Output the (x, y) coordinate of the center of the cell containing the given text.  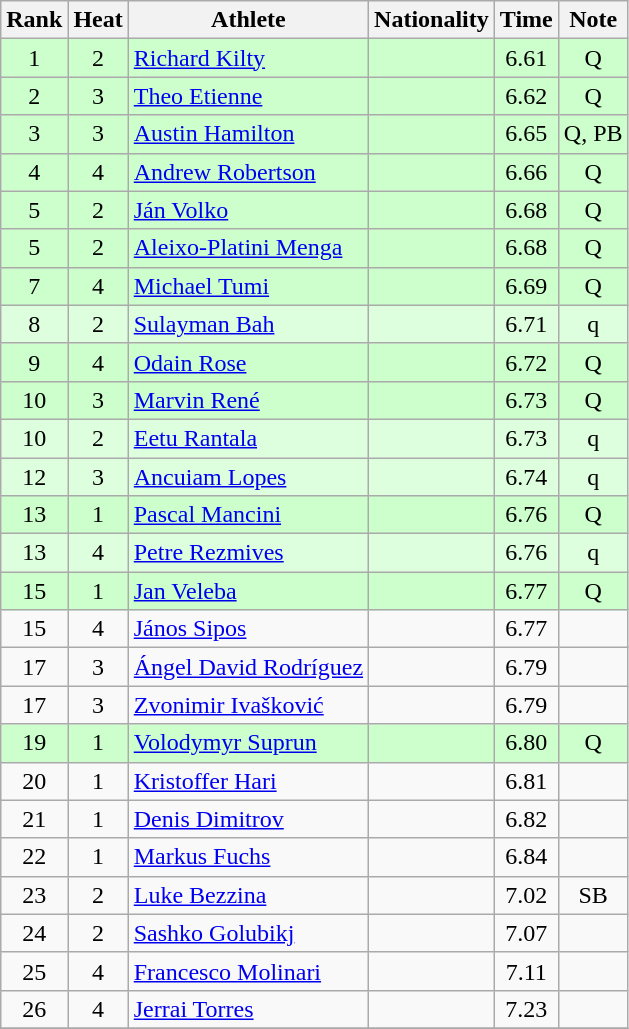
7.02 (526, 895)
Pascal Mancini (248, 515)
Denis Dimitrov (248, 819)
Francesco Molinari (248, 971)
Michael Tumi (248, 286)
21 (34, 819)
Ancuiam Lopes (248, 477)
Odain Rose (248, 362)
Jan Veleba (248, 591)
Austin Hamilton (248, 134)
Time (526, 20)
János Sipos (248, 629)
Sashko Golubikj (248, 933)
6.69 (526, 286)
9 (34, 362)
6.84 (526, 857)
Andrew Robertson (248, 172)
6.61 (526, 58)
8 (34, 324)
Athlete (248, 20)
Note (593, 20)
6.80 (526, 743)
22 (34, 857)
25 (34, 971)
6.65 (526, 134)
Heat (98, 20)
6.81 (526, 781)
SB (593, 895)
Markus Fuchs (248, 857)
Petre Rezmives (248, 553)
Aleixo-Platini Menga (248, 248)
6.72 (526, 362)
7.07 (526, 933)
Ángel David Rodríguez (248, 667)
23 (34, 895)
24 (34, 933)
12 (34, 477)
Ján Volko (248, 210)
7 (34, 286)
Marvin René (248, 400)
Volodymyr Suprun (248, 743)
Richard Kilty (248, 58)
Jerrai Torres (248, 1009)
6.62 (526, 96)
Q, PB (593, 134)
Rank (34, 20)
19 (34, 743)
Eetu Rantala (248, 438)
20 (34, 781)
7.23 (526, 1009)
Zvonimir Ivašković (248, 705)
6.71 (526, 324)
6.66 (526, 172)
Nationality (432, 20)
6.82 (526, 819)
Kristoffer Hari (248, 781)
7.11 (526, 971)
Luke Bezzina (248, 895)
Theo Etienne (248, 96)
6.74 (526, 477)
26 (34, 1009)
Sulayman Bah (248, 324)
